Locate the cell with the specified text and output its (X, Y) center coordinate. 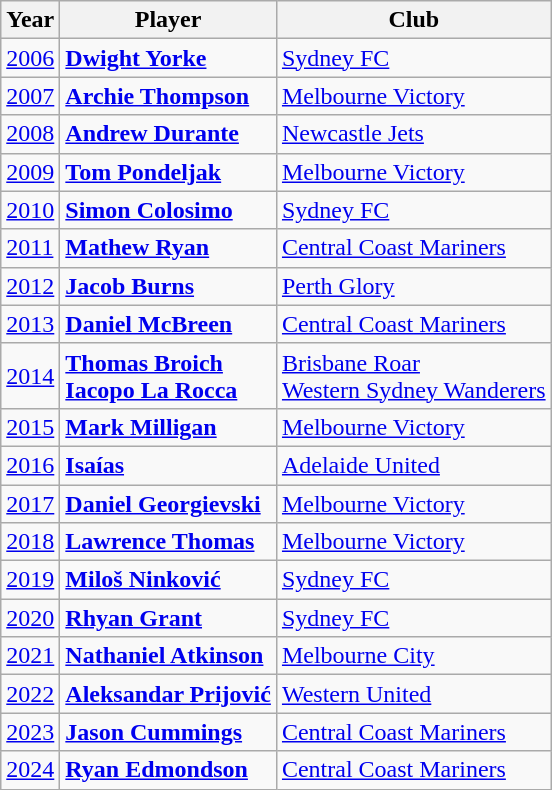
2013 (30, 324)
2023 (30, 732)
Perth Glory (414, 286)
Isaías (168, 465)
Mark Milligan (168, 427)
Dwight Yorke (168, 58)
Jacob Burns (168, 286)
2024 (30, 770)
2019 (30, 580)
Player (168, 20)
2010 (30, 210)
Brisbane RoarWestern Sydney Wanderers (414, 376)
2008 (30, 134)
Archie Thompson (168, 96)
Simon Colosimo (168, 210)
Thomas Broich Iacopo La Rocca (168, 376)
Year (30, 20)
Mathew Ryan (168, 248)
Aleksandar Prijović (168, 694)
Adelaide United (414, 465)
Melbourne City (414, 656)
Club (414, 20)
Tom Pondeljak (168, 172)
2007 (30, 96)
Daniel Georgievski (168, 503)
2011 (30, 248)
Lawrence Thomas (168, 542)
Andrew Durante (168, 134)
2015 (30, 427)
Nathaniel Atkinson (168, 656)
2022 (30, 694)
2012 (30, 286)
Newcastle Jets (414, 134)
2021 (30, 656)
2016 (30, 465)
2009 (30, 172)
Western United (414, 694)
2018 (30, 542)
2020 (30, 618)
Miloš Ninković (168, 580)
2006 (30, 58)
2017 (30, 503)
2014 (30, 376)
Ryan Edmondson (168, 770)
Jason Cummings (168, 732)
Rhyan Grant (168, 618)
Daniel McBreen (168, 324)
